Extract the (x, y) coordinate from the center of the cell holding the provided text.  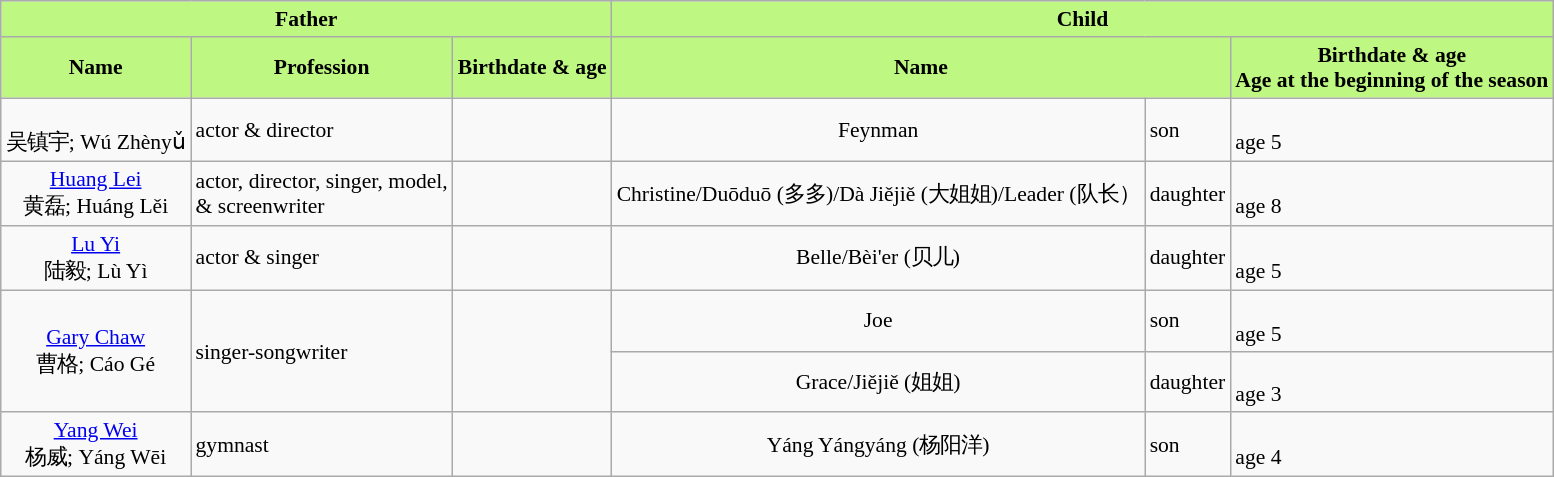
Yang Wei杨威; Yáng Wēi (96, 445)
Father (306, 19)
Gary Chaw曹格; Cáo Gé (96, 351)
Birthdate & age (532, 68)
actor, director, singer, model,& screenwriter (321, 194)
Birthdate & ageAge at the beginning of the season (1392, 68)
Lu Yi陆毅; Lù Yì (96, 258)
Profession (321, 68)
age 4 (1392, 445)
Huang Lei黄磊; Huáng Lěi (96, 194)
Yáng Yángyáng (杨阳洋) (878, 445)
gymnast (321, 445)
age 8 (1392, 194)
Joe (878, 320)
Child (1083, 19)
Christine/Duōduō (多多)/Dà Jiějiě (大姐姐)/Leader (队长） (878, 194)
Feynman (878, 130)
actor & director (321, 130)
singer-songwriter (321, 351)
age 3 (1392, 382)
Grace/Jiějiě (姐姐) (878, 382)
actor & singer (321, 258)
Belle/Bèi'er (贝儿) (878, 258)
吴镇宇; Wú Zhènyǔ (96, 130)
